From the cell containing the given text, extract its center point as [X, Y] coordinate. 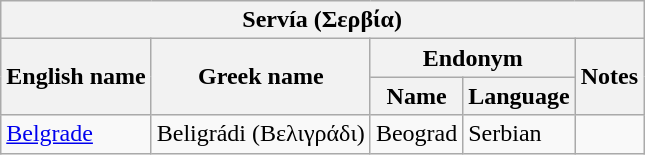
Notes [609, 77]
Serbian [519, 134]
Greek name [260, 77]
Endonym [472, 58]
Language [519, 96]
Beograd [416, 134]
Servía (Σερβία) [322, 20]
Name [416, 96]
English name [76, 77]
Beligrádi (Βελιγράδι) [260, 134]
Belgrade [76, 134]
